Return [x, y] of the center of cell containing provided text 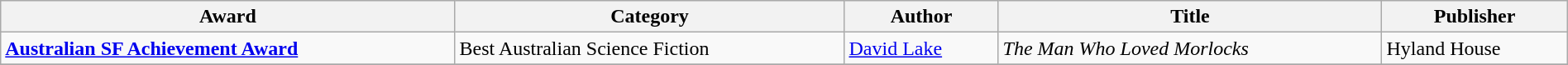
Author [921, 17]
David Lake [921, 48]
Best Australian Science Fiction [650, 48]
Publisher [1475, 17]
The Man Who Loved Morlocks [1190, 48]
Title [1190, 17]
Category [650, 17]
Award [228, 17]
Australian SF Achievement Award [228, 48]
Hyland House [1475, 48]
